Return [X, Y] of the center of cell containing provided text 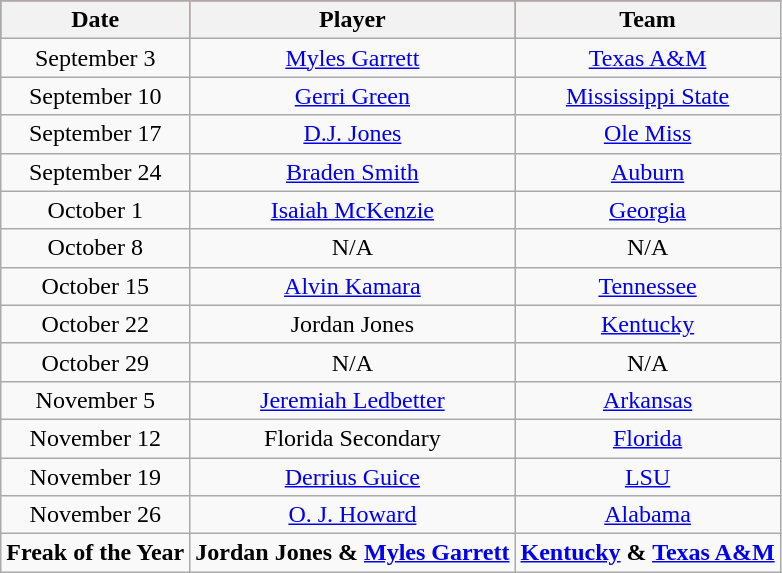
November 5 [96, 400]
Mississippi State [648, 96]
Kentucky & Texas A&M [648, 553]
Jordan Jones & Myles Garrett [352, 553]
Myles Garrett [352, 58]
October 1 [96, 210]
Ole Miss [648, 134]
Player [352, 20]
Freak of the Year [96, 553]
Arkansas [648, 400]
Florida [648, 438]
Isaiah McKenzie [352, 210]
September 17 [96, 134]
Date [96, 20]
November 26 [96, 515]
Texas A&M [648, 58]
LSU [648, 477]
September 3 [96, 58]
Alvin Kamara [352, 286]
Jeremiah Ledbetter [352, 400]
November 19 [96, 477]
Alabama [648, 515]
O. J. Howard [352, 515]
Tennessee [648, 286]
Gerri Green [352, 96]
November 12 [96, 438]
Derrius Guice [352, 477]
October 29 [96, 362]
October 8 [96, 248]
Jordan Jones [352, 324]
October 22 [96, 324]
September 10 [96, 96]
Georgia [648, 210]
Florida Secondary [352, 438]
October 15 [96, 286]
Kentucky [648, 324]
D.J. Jones [352, 134]
September 24 [96, 172]
Auburn [648, 172]
Braden Smith [352, 172]
Team [648, 20]
